Detect which cell encompasses the target text, then output its [x, y] center coordinate. 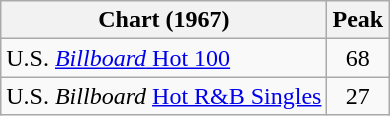
Peak [358, 20]
68 [358, 58]
Chart (1967) [164, 20]
27 [358, 96]
U.S. Billboard Hot R&B Singles [164, 96]
U.S. Billboard Hot 100 [164, 58]
